From the cell containing the given text, extract its center point as (X, Y) coordinate. 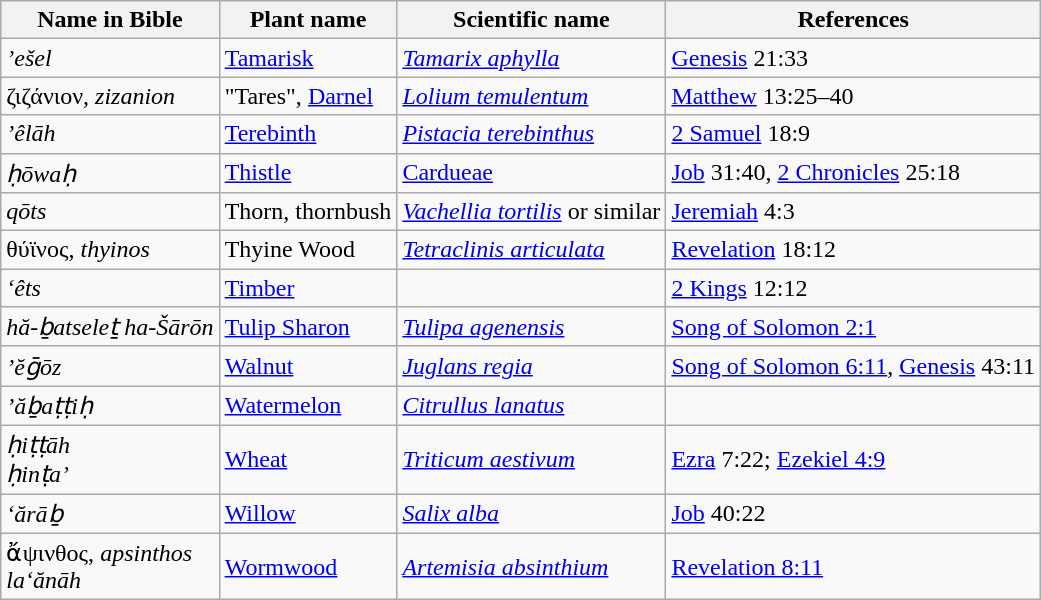
’ešel (110, 58)
Revelation 18:12 (854, 250)
Wheat (308, 459)
Cardueae (532, 173)
Juglans regia (532, 366)
Revelation 8:11 (854, 566)
‘êts (110, 288)
"Tares", Darnel (308, 96)
’ăḇaṭṭiḥ (110, 406)
ζιζάνιον, zizanion (110, 96)
Tulip Sharon (308, 327)
Name in Bible (110, 20)
Triticum aestivum (532, 459)
Artemisia absinthium (532, 566)
Timber (308, 288)
Jeremiah 4:3 (854, 212)
Job 31:40, 2 Chronicles 25:18 (854, 173)
2 Samuel 18:9 (854, 134)
Tamarix aphylla (532, 58)
Plant name (308, 20)
ἄψινθος, apsinthos la‘ănāh (110, 566)
Walnut (308, 366)
Thistle (308, 173)
Vachellia tortilis or similar (532, 212)
Tamarisk (308, 58)
’ĕḡōz (110, 366)
Willow (308, 514)
Tulipa agenensis (532, 327)
Salix alba (532, 514)
Citrullus lanatus (532, 406)
hă-ḇatseleṯ ha-Šārōn (110, 327)
qōts (110, 212)
Scientific name (532, 20)
Genesis 21:33 (854, 58)
Wormwood (308, 566)
Matthew 13:25–40 (854, 96)
Ezra 7:22; Ezekiel 4:9 (854, 459)
θύϊνος, thyinos (110, 250)
2 Kings 12:12 (854, 288)
Thyine Wood (308, 250)
Lolium temulentum (532, 96)
ḥōwaḥ (110, 173)
Song of Solomon 2:1 (854, 327)
Song of Solomon 6:11, Genesis 43:11 (854, 366)
’êlāh (110, 134)
‘ărāḇ (110, 514)
Terebinth (308, 134)
Tetraclinis articulata (532, 250)
Watermelon (308, 406)
Thorn, thornbush (308, 212)
Pistacia terebinthus (532, 134)
References (854, 20)
ḥiṭṭāh ḥinṭa’ (110, 459)
Job 40:22 (854, 514)
